Return (x, y) of the center of cell containing provided text 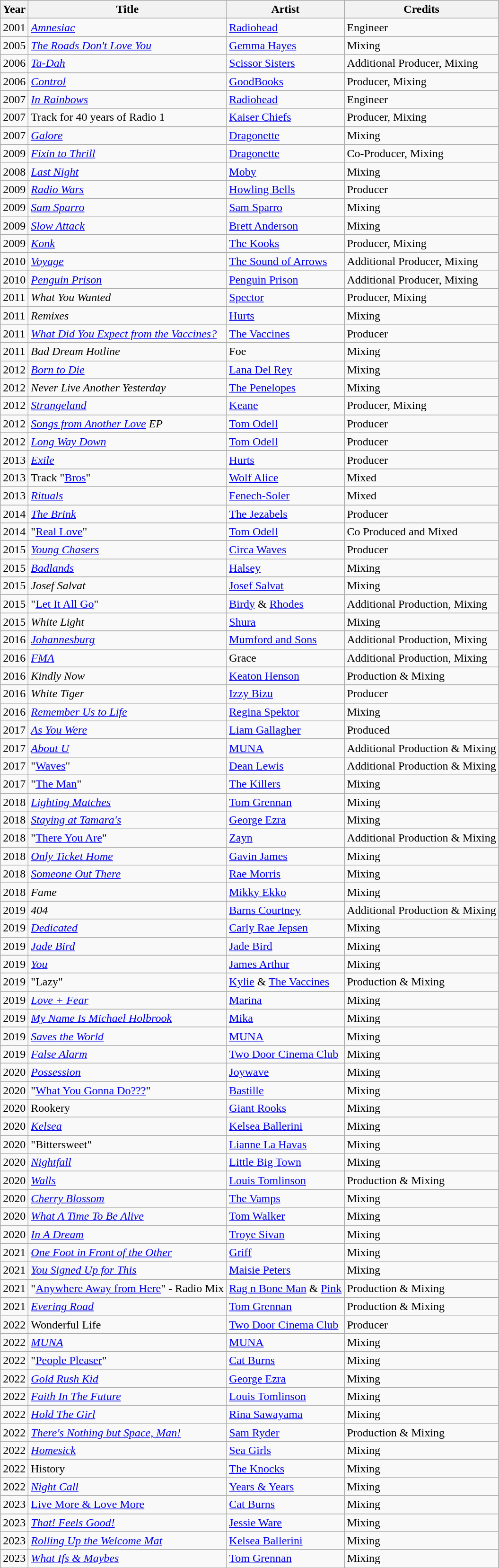
Halsey (286, 568)
Galore (128, 135)
Marina (286, 1000)
Rina Sawayama (286, 1415)
Griff (286, 1252)
White Light (128, 622)
GoodBooks (286, 81)
"Let It All Go" (128, 604)
Gemma Hayes (286, 45)
Strangeland (128, 406)
Rae Morris (286, 874)
Title (128, 9)
Giant Rooks (286, 1108)
My Name Is Michael Holbrook (128, 1018)
Lianne La Havas (286, 1144)
Faith In The Future (128, 1397)
The Sound of Arrows (286, 262)
The Vaccines (286, 334)
False Alarm (128, 1054)
2005 (14, 45)
Staying at Tamara's (128, 820)
Howling Bells (286, 189)
The Knocks (286, 1469)
Bastille (286, 1090)
Shura (286, 622)
What Ifs & Maybes (128, 1559)
Tom Walker (286, 1216)
Rolling Up the Welcome Mat (128, 1541)
Long Way Down (128, 442)
"There You Are" (128, 838)
Dean Lewis (286, 766)
Circa Waves (286, 550)
2008 (14, 171)
Spector (286, 298)
Remixes (128, 316)
There's Nothing but Space, Man! (128, 1433)
Songs from Another Love EP (128, 424)
Walls (128, 1180)
Brett Anderson (286, 226)
Slow Attack (128, 226)
Saves the World (128, 1036)
Fixin to Thrill (128, 153)
History (128, 1469)
The Killers (286, 784)
"Anywhere Away from Here" - Radio Mix (128, 1288)
Year (14, 9)
Gavin James (286, 856)
Konk (128, 244)
2001 (14, 27)
In Rainbows (128, 99)
Sea Girls (286, 1451)
Gold Rush Kid (128, 1379)
Ta-Dah (128, 63)
The Penelopes (286, 388)
Produced (421, 730)
Years & Years (286, 1487)
Never Live Another Yesterday (128, 388)
White Tiger (128, 694)
Rituals (128, 496)
Mumford and Sons (286, 640)
Maisie Peters (286, 1270)
Voyage (128, 262)
Co Produced and Mixed (421, 532)
The Kooks (286, 244)
Keaton Henson (286, 676)
Badlands (128, 568)
You Signed Up for This (128, 1270)
Little Big Town (286, 1162)
Rag n Bone Man & Pink (286, 1288)
Keane (286, 406)
Kaiser Chiefs (286, 117)
Amnesiac (128, 27)
Wolf Alice (286, 478)
Lana Del Rey (286, 370)
Regina Spektor (286, 712)
Love + Fear (128, 1000)
"Waves" (128, 766)
Nightfall (128, 1162)
As You Were (128, 730)
Night Call (128, 1487)
Troye Sivan (286, 1234)
Rookery (128, 1108)
Born to Die (128, 370)
Hold The Girl (128, 1415)
Moby (286, 171)
"Real Love" (128, 532)
Evering Road (128, 1306)
Johannesburg (128, 640)
Dedicated (128, 928)
Bad Dream Hotline (128, 352)
You (128, 964)
"What You Gonna Do???" (128, 1090)
Izzy Bizu (286, 694)
Wonderful Life (128, 1324)
Birdy & Rhodes (286, 604)
Homesick (128, 1451)
Sam Ryder (286, 1433)
"The Man" (128, 784)
Fame (128, 892)
Foe (286, 352)
Kylie & The Vaccines (286, 982)
Possession (128, 1072)
Joywave (286, 1072)
About U (128, 748)
"People Pleaser" (128, 1360)
Kelsea (128, 1126)
Zayn (286, 838)
What A Time To Be Alive (128, 1216)
Mikky Ekko (286, 892)
Last Night (128, 171)
Cherry Blossom (128, 1198)
FMA (128, 658)
That! Feels Good! (128, 1523)
Radio Wars (128, 189)
James Arthur (286, 964)
Track "Bros" (128, 478)
In A Dream (128, 1234)
Track for 40 years of Radio 1 (128, 117)
One Foot in Front of the Other (128, 1252)
Only Ticket Home (128, 856)
"Bittersweet" (128, 1144)
What Did You Expect from the Vaccines? (128, 334)
"Lazy" (128, 982)
Control (128, 81)
404 (128, 910)
Liam Gallagher (286, 730)
Young Chasers (128, 550)
Jessie Ware (286, 1523)
Artist (286, 9)
Kindly Now (128, 676)
What You Wanted (128, 298)
The Roads Don't Love You (128, 45)
Someone Out There (128, 874)
Exile (128, 460)
Credits (421, 9)
Scissor Sisters (286, 63)
The Brink (128, 514)
Lighting Matches (128, 802)
Fenech-Soler (286, 496)
Grace (286, 658)
Mika (286, 1018)
Live More & Love More (128, 1505)
Barns Courtney (286, 910)
Co-Producer, Mixing (421, 153)
The Vamps (286, 1198)
The Jezabels (286, 514)
Remember Us to Life (128, 712)
Carly Rae Jepsen (286, 928)
